Provide the (X, Y) coordinate of the cell's center where the given text is located.  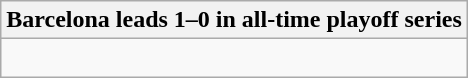
Barcelona leads 1–0 in all-time playoff series (234, 20)
